Scan for the cell matching the given text and deliver its [X, Y] coordinate at center. 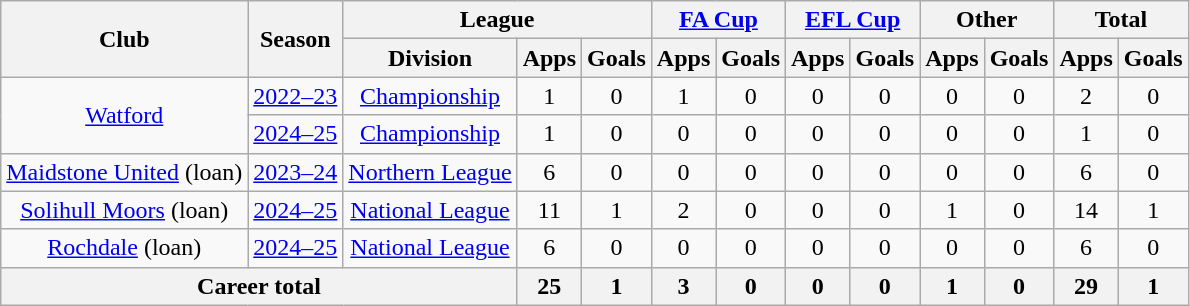
2023–24 [296, 172]
3 [683, 286]
14 [1086, 210]
EFL Cup [853, 20]
11 [549, 210]
Maidstone United (loan) [124, 172]
Rochdale (loan) [124, 248]
2022–23 [296, 96]
Solihull Moors (loan) [124, 210]
29 [1086, 286]
Total [1121, 20]
Other [987, 20]
25 [549, 286]
Club [124, 39]
FA Cup [718, 20]
Season [296, 39]
Division [430, 58]
Northern League [430, 172]
Watford [124, 115]
League [498, 20]
Career total [259, 286]
